Return the [X, Y] coordinate for the center point of the cell that contains the specified text.  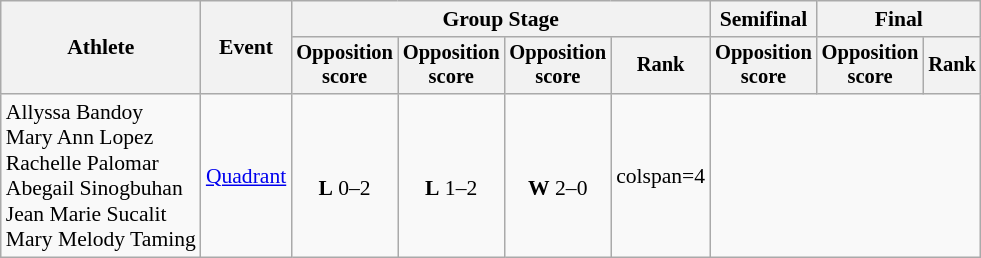
Semifinal [764, 19]
L 1–2 [452, 176]
Allyssa BandoyMary Ann LopezRachelle PalomarAbegail SinogbuhanJean Marie SucalitMary Melody Taming [101, 176]
Athlete [101, 48]
Final [899, 19]
colspan=4 [660, 176]
Group Stage [500, 19]
W 2–0 [558, 176]
Quadrant [246, 176]
Event [246, 48]
L 0–2 [344, 176]
